Capture the cell that displays the provided text and extract its (X, Y) central coordinate. 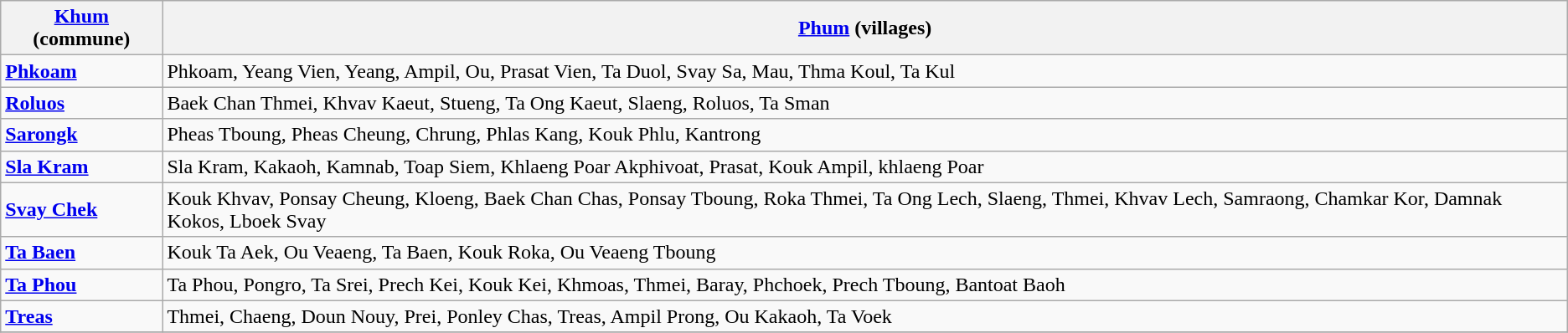
Roluos (82, 103)
Kouk Ta Aek, Ou Veaeng, Ta Baen, Kouk Roka, Ou Veaeng Tboung (864, 253)
Baek Chan Thmei, Khvav Kaeut, Stueng, Ta Ong Kaeut, Slaeng, Roluos, Ta Sman (864, 103)
Sarongk (82, 135)
Pheas Tboung, Pheas Cheung, Chrung, Phlas Kang, Kouk Phlu, Kantrong (864, 135)
Treas (82, 316)
Phkoam (82, 71)
Ta Baen (82, 253)
Sla Kram (82, 166)
Phum (villages) (864, 28)
Phkoam, Yeang Vien, Yeang, Ampil, Ou, Prasat Vien, Ta Duol, Svay Sa, Mau, Thma Koul, Ta Kul (864, 71)
Thmei, Chaeng, Doun Nouy, Prei, Ponley Chas, Treas, Ampil Prong, Ou Kakaoh, Ta Voek (864, 316)
Svay Chek (82, 209)
Ta Phou (82, 284)
Khum (commune) (82, 28)
Ta Phou, Pongro, Ta Srei, Prech Kei, Kouk Kei, Khmoas, Thmei, Baray, Phchoek, Prech Tboung, Bantoat Baoh (864, 284)
Sla Kram, Kakaoh, Kamnab, Toap Siem, Khlaeng Poar Akphivoat, Prasat, Kouk Ampil, khlaeng Poar (864, 166)
